Return (X, Y) of the center of cell containing provided text 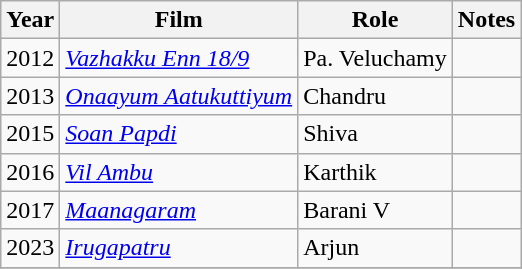
Arjun (376, 248)
Shiva (376, 134)
Role (376, 20)
2016 (30, 172)
Film (179, 20)
Soan Papdi (179, 134)
2012 (30, 58)
Vil Ambu (179, 172)
Pa. Veluchamy (376, 58)
2015 (30, 134)
Irugapatru (179, 248)
2023 (30, 248)
Notes (486, 20)
Karthik (376, 172)
Maanagaram (179, 210)
2017 (30, 210)
Vazhakku Enn 18/9 (179, 58)
Onaayum Aatukuttiyum (179, 96)
2013 (30, 96)
Barani V (376, 210)
Year (30, 20)
Chandru (376, 96)
